Extract the [X, Y] coordinate from the center of the cell holding the provided text.  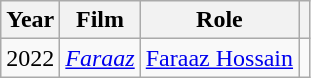
Year [30, 20]
Faraaz Hossain [219, 58]
Role [219, 20]
2022 [30, 58]
Faraaz [100, 58]
Film [100, 20]
